Output the [X, Y] coordinate of the center of the cell containing the given text.  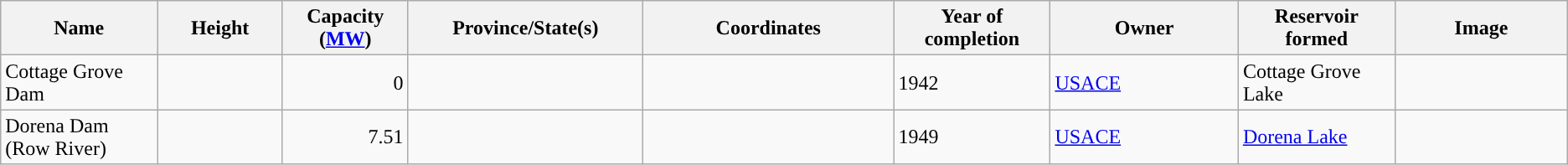
Province/State(s) [526, 28]
Owner [1144, 28]
Height [220, 28]
Cottage Grove Lake [1317, 82]
Year of completion [972, 28]
Dorena Lake [1317, 137]
Reservoir formed [1317, 28]
Coordinates [769, 28]
7.51 [345, 137]
1942 [972, 82]
Cottage Grove Dam [79, 82]
Dorena Dam (Row River) [79, 137]
1949 [972, 137]
Capacity (MW) [345, 28]
Image [1481, 28]
0 [345, 82]
Name [79, 28]
